Detect which cell encompasses the target text, then output its [x, y] center coordinate. 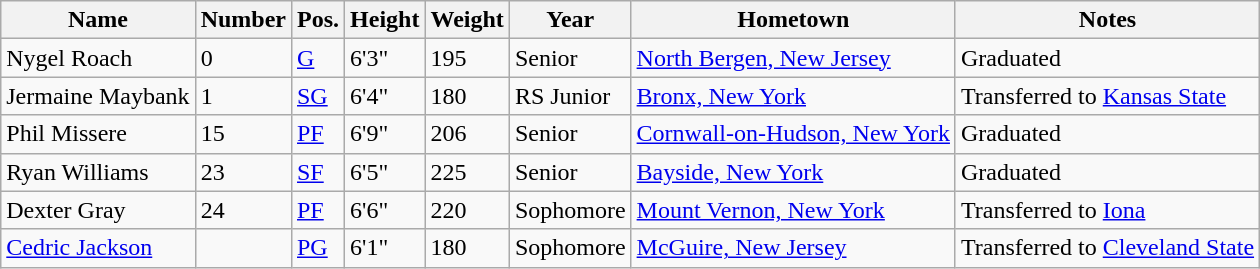
6'6" [385, 210]
24 [243, 210]
PG [318, 248]
Hometown [793, 20]
Dexter Gray [98, 210]
Notes [1107, 20]
Pos. [318, 20]
6'3" [385, 58]
195 [467, 58]
Bronx, New York [793, 96]
206 [467, 134]
6'9" [385, 134]
G [318, 58]
SF [318, 172]
0 [243, 58]
15 [243, 134]
Height [385, 20]
Phil Missere [98, 134]
23 [243, 172]
Year [570, 20]
6'5" [385, 172]
1 [243, 96]
225 [467, 172]
6'1" [385, 248]
Transferred to Iona [1107, 210]
Cornwall-on-Hudson, New York [793, 134]
Mount Vernon, New York [793, 210]
Transferred to Cleveland State [1107, 248]
6'4" [385, 96]
Jermaine Maybank [98, 96]
SG [318, 96]
Transferred to Kansas State [1107, 96]
North Bergen, New Jersey [793, 58]
220 [467, 210]
Name [98, 20]
Ryan Williams [98, 172]
Nygel Roach [98, 58]
Cedric Jackson [98, 248]
McGuire, New Jersey [793, 248]
Weight [467, 20]
Number [243, 20]
RS Junior [570, 96]
Bayside, New York [793, 172]
